Locate the cell with the specified text and output its [X, Y] center coordinate. 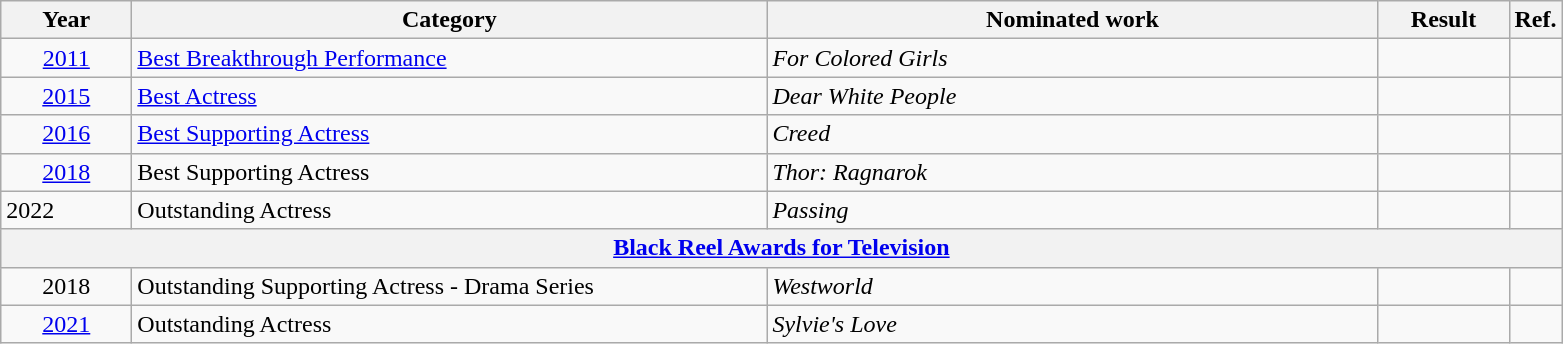
2021 [66, 324]
Thor: Ragnarok [1072, 172]
Year [66, 20]
Best Breakthrough Performance [450, 58]
Nominated work [1072, 20]
Best Actress [450, 96]
Outstanding Supporting Actress - Drama Series [450, 286]
2011 [66, 58]
Dear White People [1072, 96]
Black Reel Awards for Television [782, 248]
Ref. [1536, 20]
Category [450, 20]
2022 [66, 210]
Westworld [1072, 286]
2015 [66, 96]
Creed [1072, 134]
Sylvie's Love [1072, 324]
2016 [66, 134]
For Colored Girls [1072, 58]
Result [1444, 20]
Passing [1072, 210]
